For the text-containing cell, return its midpoint in [X, Y] coordinate format. 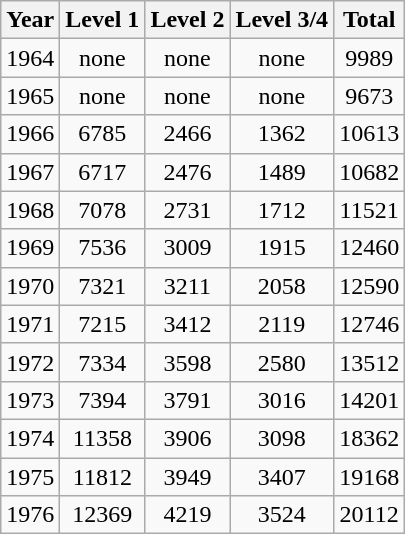
Level 3/4 [282, 20]
2058 [282, 286]
7394 [102, 400]
3524 [282, 515]
7334 [102, 362]
Level 1 [102, 20]
6717 [102, 172]
3949 [188, 477]
2476 [188, 172]
1973 [30, 400]
1969 [30, 248]
1975 [30, 477]
3211 [188, 286]
11358 [102, 438]
3791 [188, 400]
7078 [102, 210]
1712 [282, 210]
1970 [30, 286]
7536 [102, 248]
11521 [370, 210]
1362 [282, 134]
3906 [188, 438]
Level 2 [188, 20]
Total [370, 20]
1974 [30, 438]
13512 [370, 362]
2731 [188, 210]
3407 [282, 477]
3009 [188, 248]
1976 [30, 515]
3098 [282, 438]
10613 [370, 134]
3412 [188, 324]
3598 [188, 362]
1489 [282, 172]
4219 [188, 515]
11812 [102, 477]
Year [30, 20]
1968 [30, 210]
12460 [370, 248]
6785 [102, 134]
10682 [370, 172]
12590 [370, 286]
9989 [370, 58]
19168 [370, 477]
3016 [282, 400]
2119 [282, 324]
9673 [370, 96]
12746 [370, 324]
20112 [370, 515]
1966 [30, 134]
1967 [30, 172]
1915 [282, 248]
1971 [30, 324]
14201 [370, 400]
1965 [30, 96]
1964 [30, 58]
18362 [370, 438]
2466 [188, 134]
7321 [102, 286]
7215 [102, 324]
12369 [102, 515]
1972 [30, 362]
2580 [282, 362]
